From the cell containing the given text, extract its center point as [X, Y] coordinate. 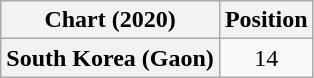
Chart (2020) [110, 20]
14 [266, 58]
South Korea (Gaon) [110, 58]
Position [266, 20]
